From the cell containing the given text, extract its center point as (x, y) coordinate. 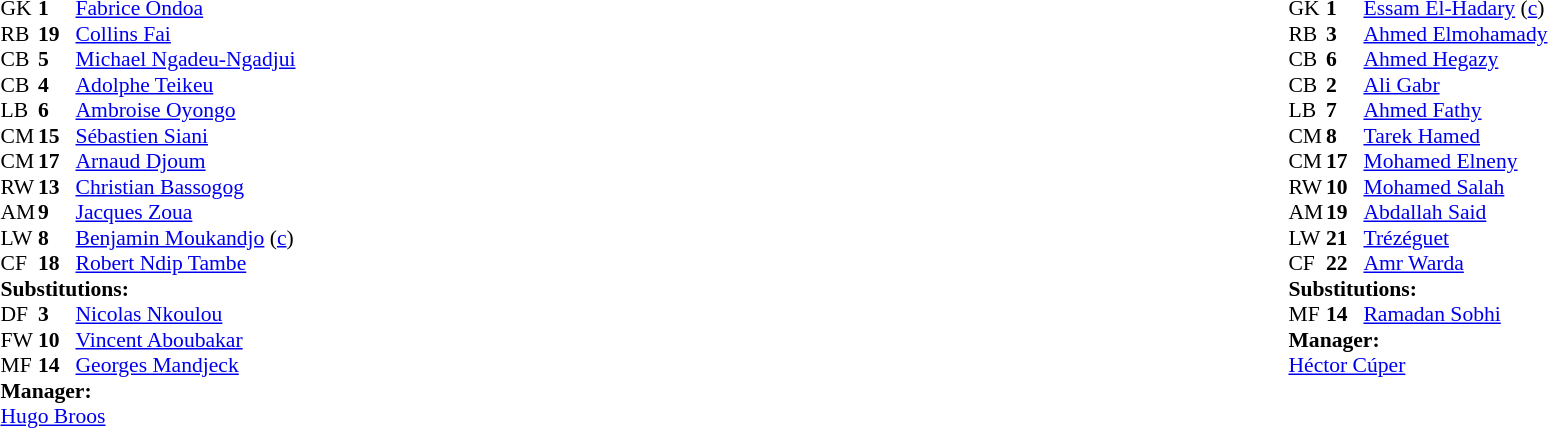
15 (57, 136)
Ahmed Hegazy (1455, 59)
Georges Mandjeck (186, 365)
Tarek Hamed (1455, 136)
Nicolas Nkoulou (186, 315)
Ali Gabr (1455, 85)
7 (1345, 111)
FW (19, 340)
Christian Bassogog (186, 187)
DF (19, 315)
Abdallah Said (1455, 213)
13 (57, 187)
Ambroise Oyongo (186, 111)
Héctor Cúper (1418, 365)
Robert Ndip Tambe (186, 263)
Adolphe Teikeu (186, 85)
Mohamed Salah (1455, 187)
Collins Fai (186, 34)
Benjamin Moukandjo (c) (186, 238)
21 (1345, 238)
Trézéguet (1455, 238)
Michael Ngadeu-Ngadjui (186, 59)
Sébastien Siani (186, 136)
Vincent Aboubakar (186, 340)
18 (57, 263)
Amr Warda (1455, 263)
Mohamed Elneny (1455, 161)
2 (1345, 85)
22 (1345, 263)
Ahmed Fathy (1455, 111)
Ahmed Elmohamady (1455, 34)
Arnaud Djoum (186, 161)
Ramadan Sobhi (1455, 315)
9 (57, 213)
Jacques Zoua (186, 213)
4 (57, 85)
5 (57, 59)
